Output the (x, y) coordinate of the center of the cell containing the given text.  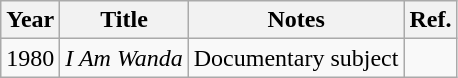
Documentary subject (296, 58)
Notes (296, 20)
Year (30, 20)
I Am Wanda (124, 58)
1980 (30, 58)
Title (124, 20)
Ref. (430, 20)
